Scan for the cell matching the given text and deliver its (X, Y) coordinate at center. 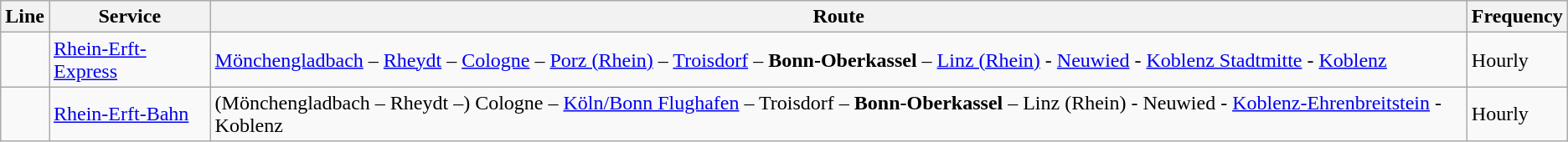
Frequency (1517, 17)
Rhein-Erft-Express (129, 60)
Service (129, 17)
Route (838, 17)
Mönchengladbach – Rheydt – Cologne – Porz (Rhein) – Troisdorf – Bonn-Oberkassel – Linz (Rhein) - Neuwied - Koblenz Stadtmitte - Koblenz (838, 60)
(Mönchengladbach – Rheydt –) Cologne – Köln/Bonn Flughafen – Troisdorf – Bonn-Oberkassel – Linz (Rhein) - Neuwied - Koblenz-Ehrenbreitstein - Koblenz (838, 114)
Rhein-Erft-Bahn (129, 114)
Line (25, 17)
